Extract the (x, y) coordinate from the center of the cell holding the provided text.  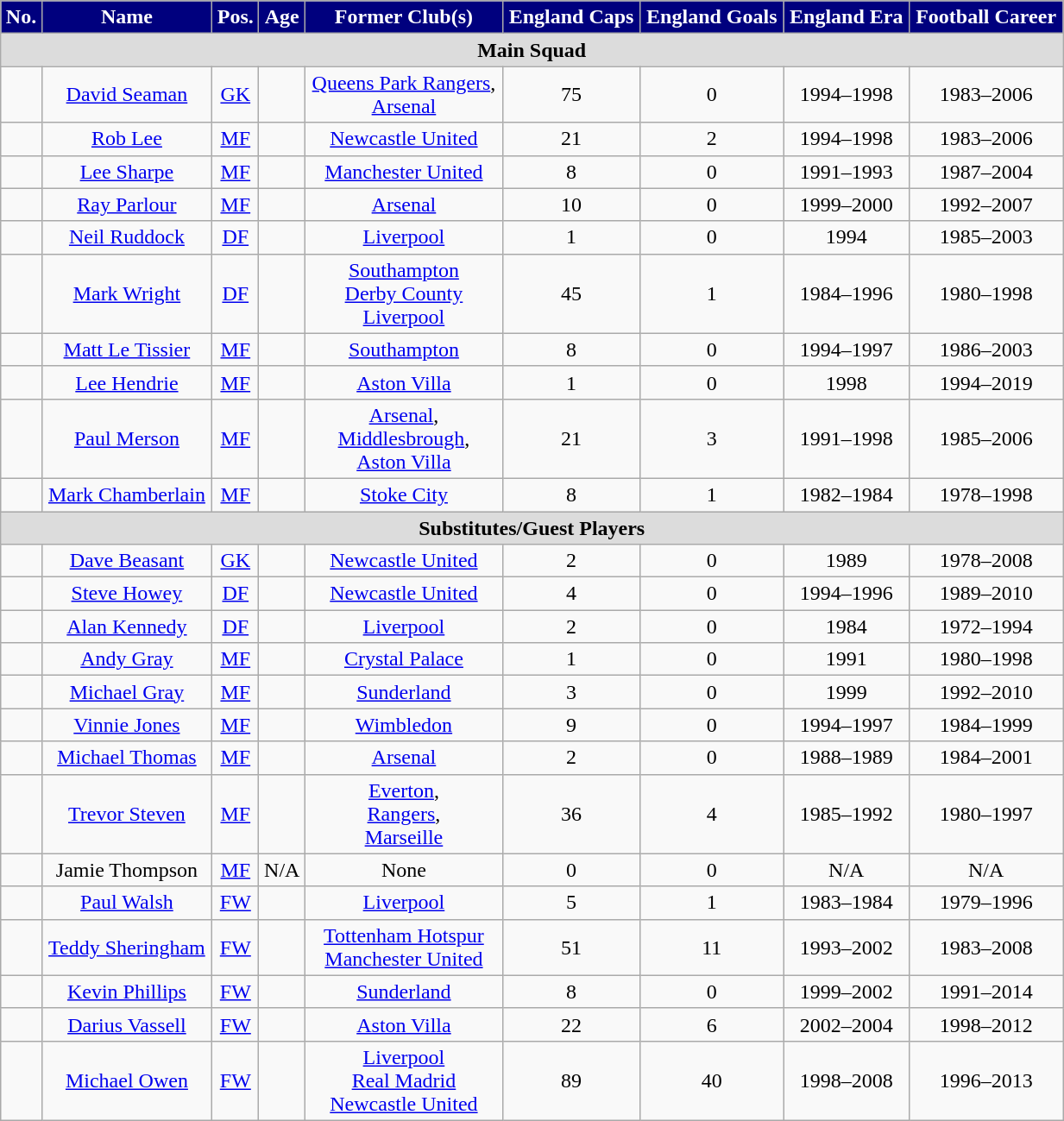
1984 (847, 627)
5 (571, 903)
1972–1994 (986, 627)
1998–2008 (847, 1080)
Rob Lee (126, 139)
Stoke City (404, 494)
Substitutes/Guest Players (532, 527)
England Era (847, 17)
1982–1984 (847, 494)
1999–2002 (847, 992)
1999 (847, 692)
Liverpool Real Madrid Newcastle United (404, 1080)
9 (571, 725)
1984–2001 (986, 758)
Mark Wright (126, 293)
1988–1989 (847, 758)
Everton, Rangers,Marseille (404, 814)
89 (571, 1080)
Crystal Palace (404, 659)
Darius Vassell (126, 1024)
Neil Ruddock (126, 237)
1996–2013 (986, 1080)
1989–2010 (986, 594)
Teddy Sheringham (126, 948)
1979–1996 (986, 903)
Tottenham Hotspur Manchester United (404, 948)
1998–2012 (986, 1024)
England Caps (571, 17)
1991–1993 (847, 172)
Jamie Thompson (126, 870)
1994–2019 (986, 382)
1985–2003 (986, 237)
1978–2008 (986, 561)
11 (712, 948)
1989 (847, 561)
Paul Walsh (126, 903)
1984–1999 (986, 725)
Lee Sharpe (126, 172)
1983–1984 (847, 903)
1983–2008 (986, 948)
Paul Merson (126, 438)
22 (571, 1024)
1993–2002 (847, 948)
1991–2014 (986, 992)
Mark Chamberlain (126, 494)
Wimbledon (404, 725)
1992–2010 (986, 692)
1985–2006 (986, 438)
1987–2004 (986, 172)
Dave Beasant (126, 561)
Southampton (404, 350)
David Seaman (126, 95)
1999–2000 (847, 205)
None (404, 870)
Kevin Phillips (126, 992)
10 (571, 205)
51 (571, 948)
1994–1996 (847, 594)
Queens Park Rangers, Arsenal (404, 95)
Manchester United (404, 172)
Steve Howey (126, 594)
Pos. (236, 17)
Ray Parlour (126, 205)
2002–2004 (847, 1024)
75 (571, 95)
36 (571, 814)
1998 (847, 382)
1991 (847, 659)
Age (282, 17)
SouthamptonDerby CountyLiverpool (404, 293)
1984–1996 (847, 293)
Football Career (986, 17)
1992–2007 (986, 205)
Michael Thomas (126, 758)
Andy Gray (126, 659)
England Goals (712, 17)
Trevor Steven (126, 814)
1986–2003 (986, 350)
1978–1998 (986, 494)
Arsenal, Middlesbrough, Aston Villa (404, 438)
40 (712, 1080)
No. (21, 17)
Matt Le Tissier (126, 350)
Vinnie Jones (126, 725)
Former Club(s) (404, 17)
Name (126, 17)
1994 (847, 237)
Michael Owen (126, 1080)
Main Squad (532, 50)
1991–1998 (847, 438)
1985–1992 (847, 814)
6 (712, 1024)
Alan Kennedy (126, 627)
45 (571, 293)
Michael Gray (126, 692)
Lee Hendrie (126, 382)
1980–1997 (986, 814)
